Pinpoint the cell where the given text exists, returning its (x, y) midpoint coordinate. 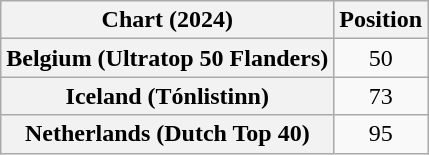
Position (381, 20)
Iceland (Tónlistinn) (168, 96)
50 (381, 58)
Chart (2024) (168, 20)
95 (381, 134)
Netherlands (Dutch Top 40) (168, 134)
73 (381, 96)
Belgium (Ultratop 50 Flanders) (168, 58)
